From the cell containing the given text, extract its center point as [x, y] coordinate. 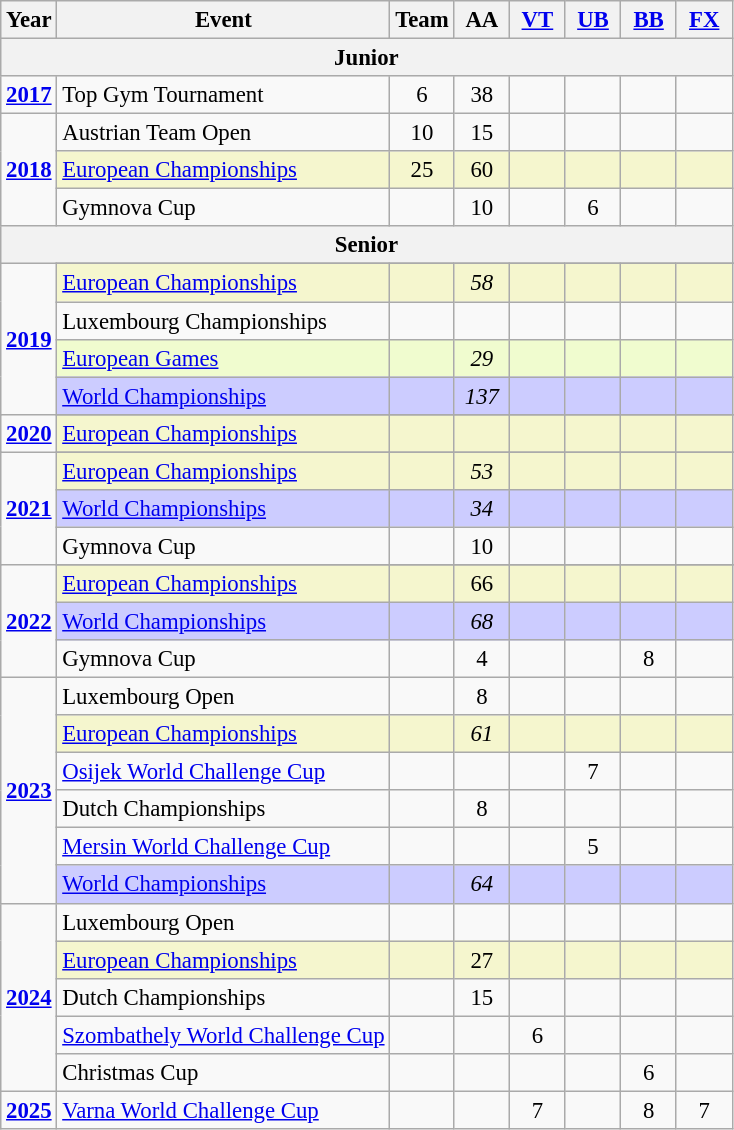
2018 [29, 170]
Austrian Team Open [224, 133]
BB [649, 20]
2021 [29, 508]
2020 [29, 433]
2024 [29, 997]
64 [482, 885]
2025 [29, 1110]
2023 [29, 791]
2017 [29, 95]
4 [482, 659]
60 [482, 170]
Christmas Cup [224, 1073]
137 [482, 396]
Top Gym Tournament [224, 95]
66 [482, 584]
58 [482, 283]
38 [482, 95]
Junior [366, 58]
Senior [366, 245]
VT [538, 20]
Event [224, 20]
68 [482, 621]
5 [593, 847]
Szombathely World Challenge Cup [224, 1035]
Varna World Challenge Cup [224, 1110]
61 [482, 734]
Osijek World Challenge Cup [224, 772]
UB [593, 20]
Luxembourg Championships [224, 321]
2019 [29, 339]
Mersin World Challenge Cup [224, 847]
Team [422, 20]
AA [482, 20]
27 [482, 960]
European Games [224, 358]
Year [29, 20]
FX [704, 20]
2022 [29, 622]
53 [482, 471]
25 [422, 170]
34 [482, 509]
29 [482, 358]
